Provide the (X, Y) coordinate of the cell's center where the given text is located.  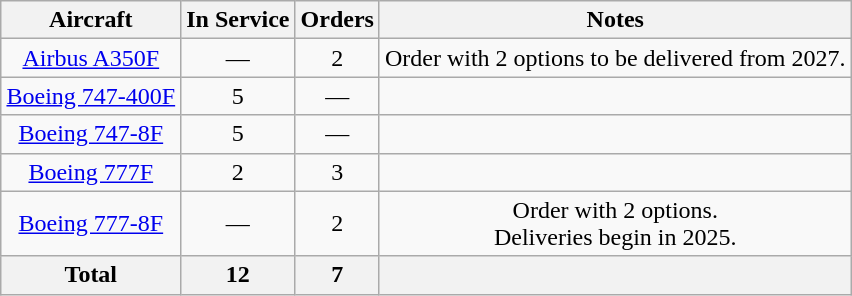
Notes (615, 20)
In Service (238, 20)
Total (91, 275)
Order with 2 options to be delivered from 2027. (615, 58)
Boeing 747-8F (91, 134)
Order with 2 options.Deliveries begin in 2025. (615, 224)
7 (337, 275)
Aircraft (91, 20)
Airbus A350F (91, 58)
Boeing 747-400F (91, 96)
Boeing 777F (91, 172)
12 (238, 275)
Boeing 777-8F (91, 224)
3 (337, 172)
Orders (337, 20)
